Search for the cell housing the specified text and yield its [x, y] center coordinate. 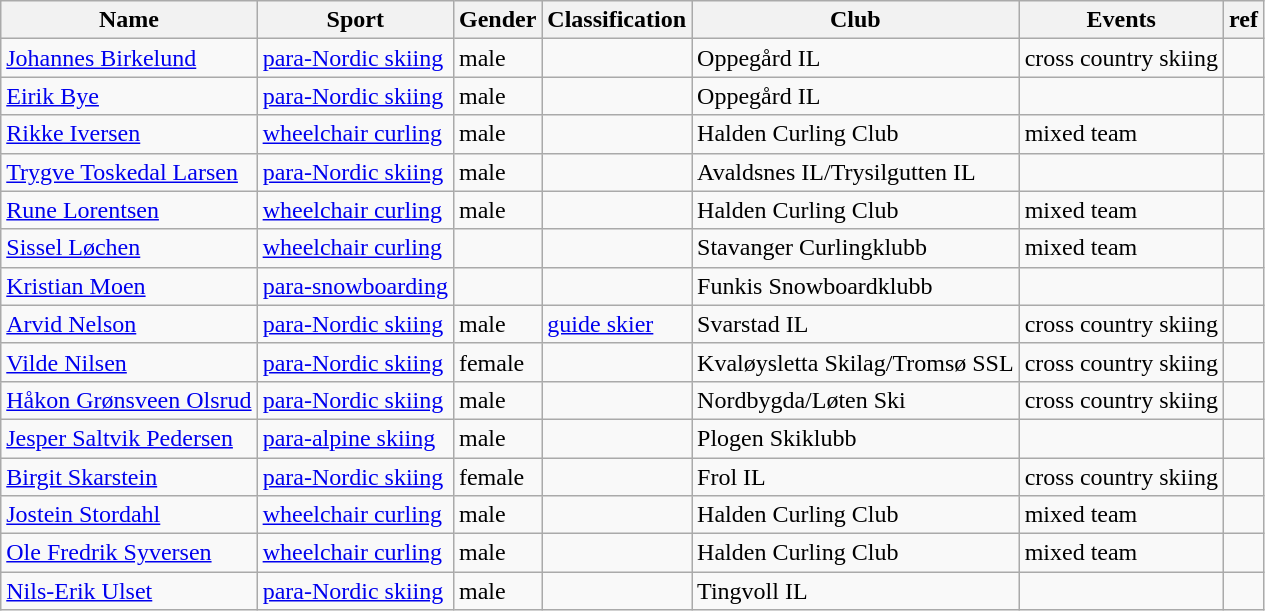
Trygve Toskedal Larsen [129, 172]
Svarstad IL [856, 324]
Name [129, 20]
guide skier [617, 324]
Birgit Skarstein [129, 477]
Sissel Løchen [129, 248]
Plogen Skiklubb [856, 438]
Jostein Stordahl [129, 515]
Classification [617, 20]
Johannes Birkelund [129, 58]
Eirik Bye [129, 96]
Rune Lorentsen [129, 210]
Håkon Grønsveen Olsrud [129, 400]
Club [856, 20]
Gender [497, 20]
Avaldsnes IL/Trysilgutten IL [856, 172]
Sport [355, 20]
Rikke Iversen [129, 134]
Vilde Nilsen [129, 362]
Events [1121, 20]
Tingvoll IL [856, 591]
ref [1243, 20]
Stavanger Curlingklubb [856, 248]
Nils-Erik Ulset [129, 591]
Kristian Moen [129, 286]
Funkis Snowboardklubb [856, 286]
Ole Fredrik Syversen [129, 553]
Jesper Saltvik Pedersen [129, 438]
Nordbygda/Løten Ski [856, 400]
para-snowboarding [355, 286]
para-alpine skiing [355, 438]
Arvid Nelson [129, 324]
Frol IL [856, 477]
Kvaløysletta Skilag/Tromsø SSL [856, 362]
